Search for the cell housing the specified text and yield its (X, Y) center coordinate. 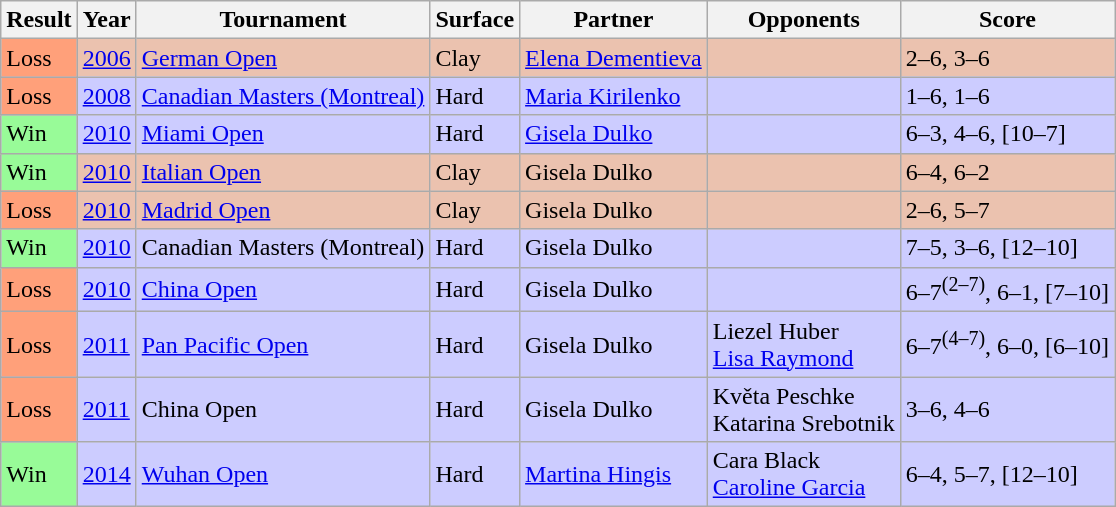
Madrid Open (283, 210)
Score (1007, 20)
Surface (475, 20)
Partner (614, 20)
2008 (106, 96)
6–7(4–7), 6–0, [6–10] (1007, 344)
Opponents (804, 20)
Pan Pacific Open (283, 344)
1–6, 1–6 (1007, 96)
Italian Open (283, 172)
6–4, 6–2 (1007, 172)
Liezel Huber Lisa Raymond (804, 344)
Martina Hingis (614, 474)
Cara Black Caroline Garcia (804, 474)
Maria Kirilenko (614, 96)
Květa Peschke Katarina Srebotnik (804, 410)
6–3, 4–6, [10–7] (1007, 134)
Wuhan Open (283, 474)
German Open (283, 58)
Tournament (283, 20)
6–7(2–7), 6–1, [7–10] (1007, 290)
Result (39, 20)
Miami Open (283, 134)
2–6, 3–6 (1007, 58)
2006 (106, 58)
2014 (106, 474)
6–4, 5–7, [12–10] (1007, 474)
Year (106, 20)
2–6, 5–7 (1007, 210)
Elena Dementieva (614, 58)
3–6, 4–6 (1007, 410)
7–5, 3–6, [12–10] (1007, 248)
